Extract the [x, y] coordinate from the center of the cell holding the provided text.  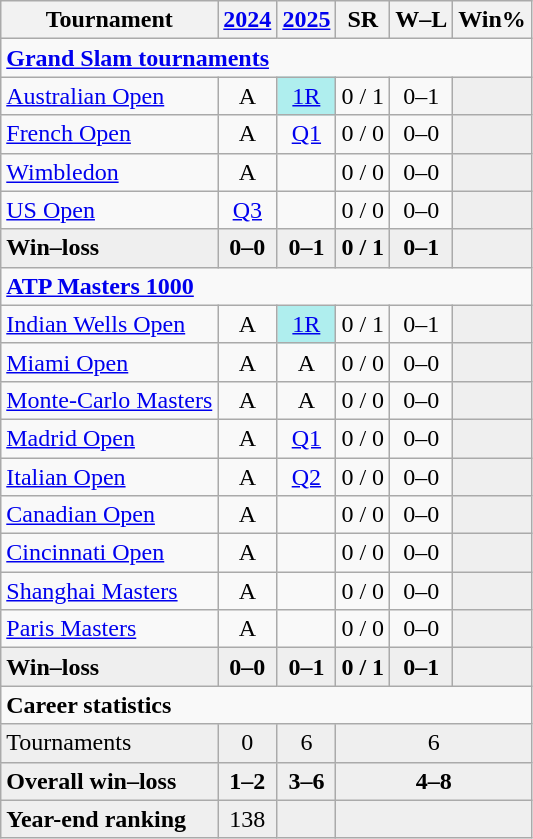
4–8 [434, 781]
138 [248, 819]
1–2 [248, 781]
Indian Wells Open [110, 324]
Career statistics [266, 705]
Win% [492, 20]
Q2 [306, 477]
Australian Open [110, 96]
2025 [306, 20]
Italian Open [110, 477]
US Open [110, 210]
3–6 [306, 781]
Monte-Carlo Masters [110, 400]
Tournament [110, 20]
Miami Open [110, 362]
Shanghai Masters [110, 591]
Wimbledon [110, 172]
Overall win–loss [110, 781]
W–L [422, 20]
Madrid Open [110, 438]
French Open [110, 134]
Cincinnati Open [110, 553]
Canadian Open [110, 515]
Year-end ranking [110, 819]
2024 [248, 20]
Q3 [248, 210]
ATP Masters 1000 [266, 286]
Tournaments [110, 743]
0 [248, 743]
Paris Masters [110, 629]
Grand Slam tournaments [266, 58]
SR [363, 20]
